From the cell containing the given text, extract its center point as [X, Y] coordinate. 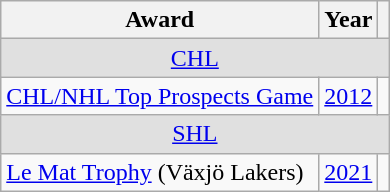
CHL/NHL Top Prospects Game [160, 96]
SHL [195, 134]
2021 [348, 172]
CHL [195, 58]
2012 [348, 96]
Award [160, 20]
Le Mat Trophy (Växjö Lakers) [160, 172]
Year [348, 20]
